Find where the given text appears and provide that cell's center as (x, y) coordinate. 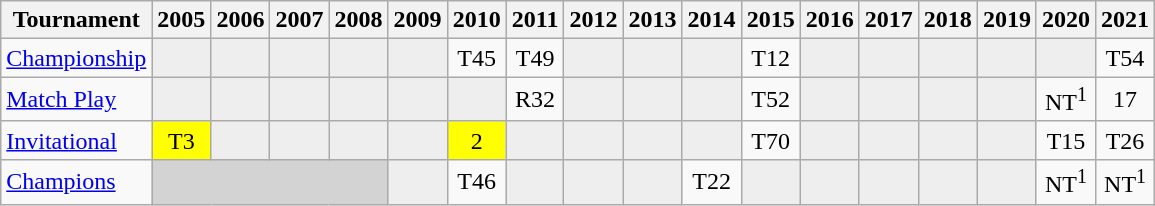
T70 (770, 140)
2 (476, 140)
2012 (594, 20)
2008 (358, 20)
2015 (770, 20)
T15 (1066, 140)
Invitational (76, 140)
2006 (240, 20)
T46 (476, 182)
T45 (476, 58)
2010 (476, 20)
2021 (1126, 20)
T54 (1126, 58)
R32 (535, 100)
T52 (770, 100)
2019 (1006, 20)
2009 (418, 20)
T12 (770, 58)
Tournament (76, 20)
T49 (535, 58)
2007 (300, 20)
T22 (712, 182)
2013 (652, 20)
Champions (76, 182)
Championship (76, 58)
2016 (830, 20)
Match Play (76, 100)
2014 (712, 20)
2018 (948, 20)
2017 (888, 20)
2005 (182, 20)
T3 (182, 140)
2020 (1066, 20)
2011 (535, 20)
T26 (1126, 140)
17 (1126, 100)
